For the text-containing cell, return its midpoint in (X, Y) coordinate format. 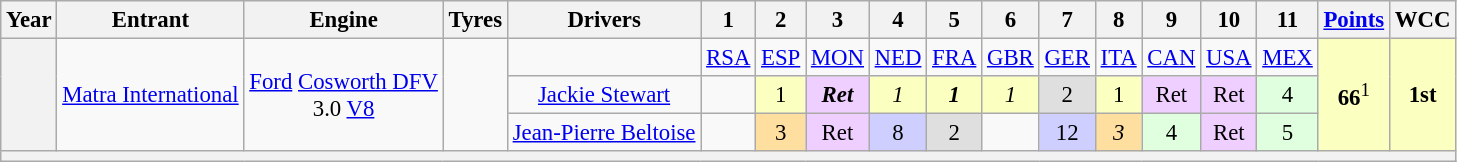
Ford Cosworth DFV 3.0 V8 (344, 96)
11 (1288, 20)
Entrant (150, 20)
10 (1229, 20)
MON (838, 58)
RSA (728, 58)
Engine (344, 20)
GER (1067, 58)
6 (1010, 20)
12 (1067, 133)
ESP (781, 58)
Tyres (475, 20)
FRA (954, 58)
MEX (1288, 58)
Year (29, 20)
Matra International (150, 96)
1st (1422, 96)
Jackie Stewart (604, 95)
661 (1354, 96)
7 (1067, 20)
CAN (1172, 58)
NED (898, 58)
GBR (1010, 58)
USA (1229, 58)
Points (1354, 20)
WCC (1422, 20)
9 (1172, 20)
Drivers (604, 20)
Jean-Pierre Beltoise (604, 133)
ITA (1118, 58)
